Locate the cell with the specified text and output its [X, Y] center coordinate. 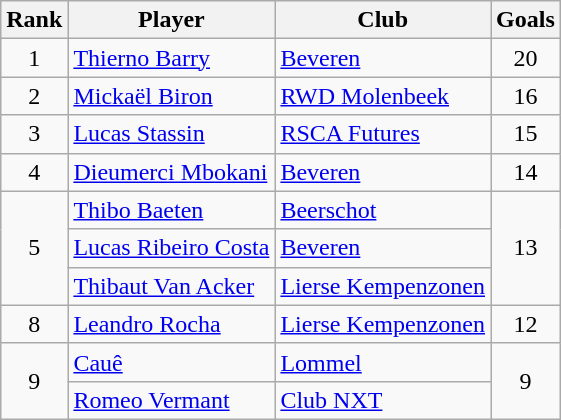
Mickaël Biron [172, 96]
13 [526, 248]
5 [34, 248]
Romeo Vermant [172, 400]
Club [383, 20]
15 [526, 134]
1 [34, 58]
Player [172, 20]
Thibaut Van Acker [172, 286]
8 [34, 324]
Dieumerci Mbokani [172, 172]
16 [526, 96]
Cauê [172, 362]
2 [34, 96]
Lucas Stassin [172, 134]
Lommel [383, 362]
Beerschot [383, 210]
Club NXT [383, 400]
14 [526, 172]
Leandro Rocha [172, 324]
Thibo Baeten [172, 210]
RWD Molenbeek [383, 96]
Rank [34, 20]
3 [34, 134]
Thierno Barry [172, 58]
12 [526, 324]
RSCA Futures [383, 134]
4 [34, 172]
20 [526, 58]
Goals [526, 20]
Lucas Ribeiro Costa [172, 248]
